Output the [x, y] coordinate of the center of the cell containing the given text.  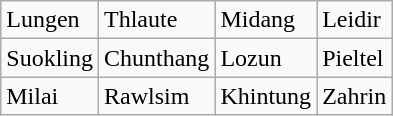
Pieltel [354, 58]
Chunthang [157, 58]
Rawlsim [157, 96]
Suokling [50, 58]
Midang [266, 20]
Lungen [50, 20]
Milai [50, 96]
Lozun [266, 58]
Leidir [354, 20]
Khintung [266, 96]
Zahrin [354, 96]
Thlaute [157, 20]
